Extract the (X, Y) coordinate from the center of the cell holding the provided text.  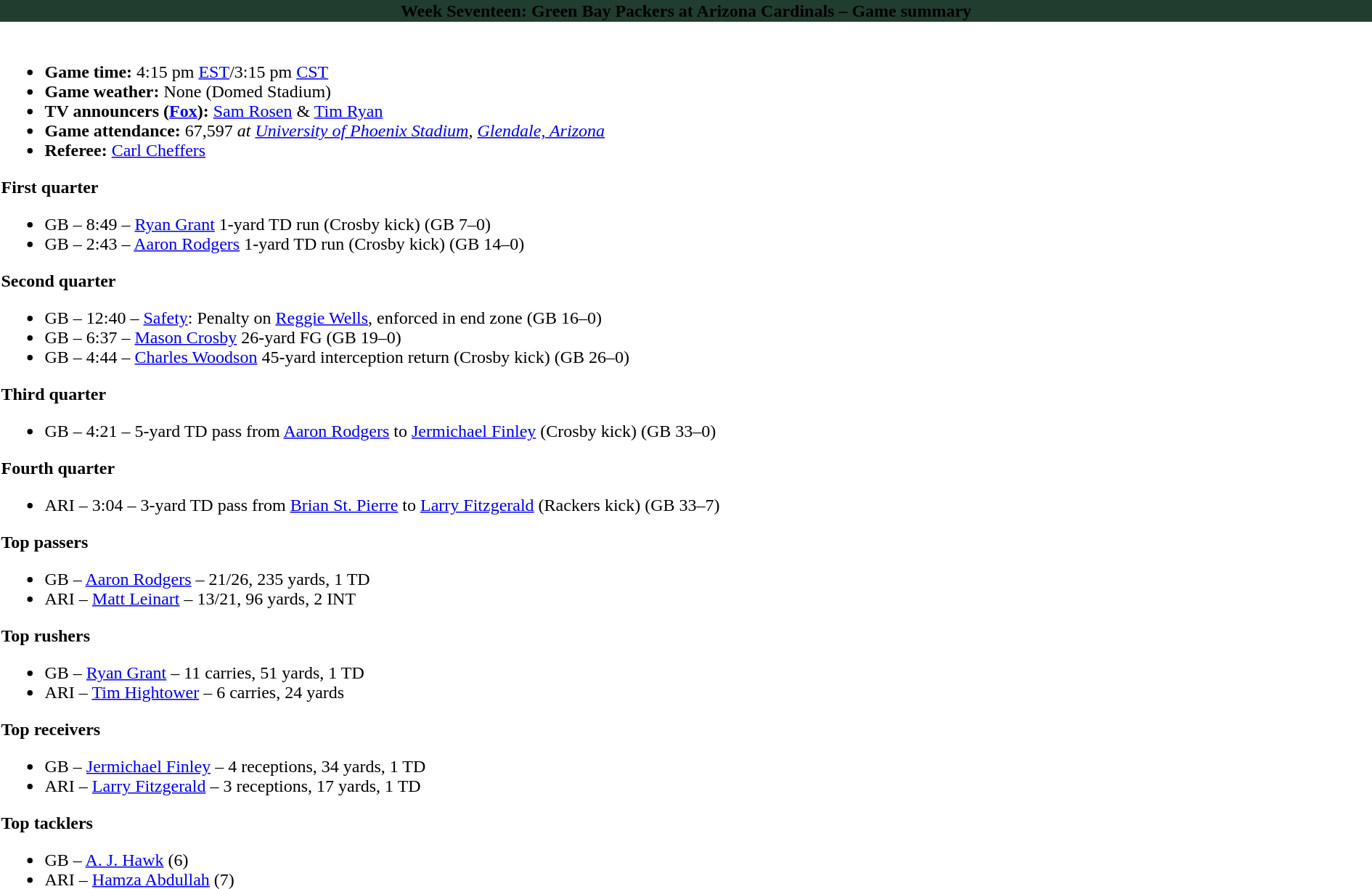
Week Seventeen: Green Bay Packers at Arizona Cardinals – Game summary (686, 11)
